Determine the (X, Y) coordinate at the center of the cell enclosing the given text.  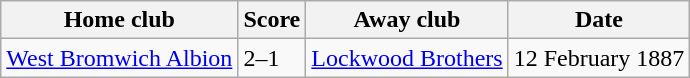
Lockwood Brothers (407, 58)
12 February 1887 (599, 58)
2–1 (272, 58)
Score (272, 20)
West Bromwich Albion (120, 58)
Home club (120, 20)
Away club (407, 20)
Date (599, 20)
